Return the (x, y) coordinate for the center point of the cell that contains the specified text.  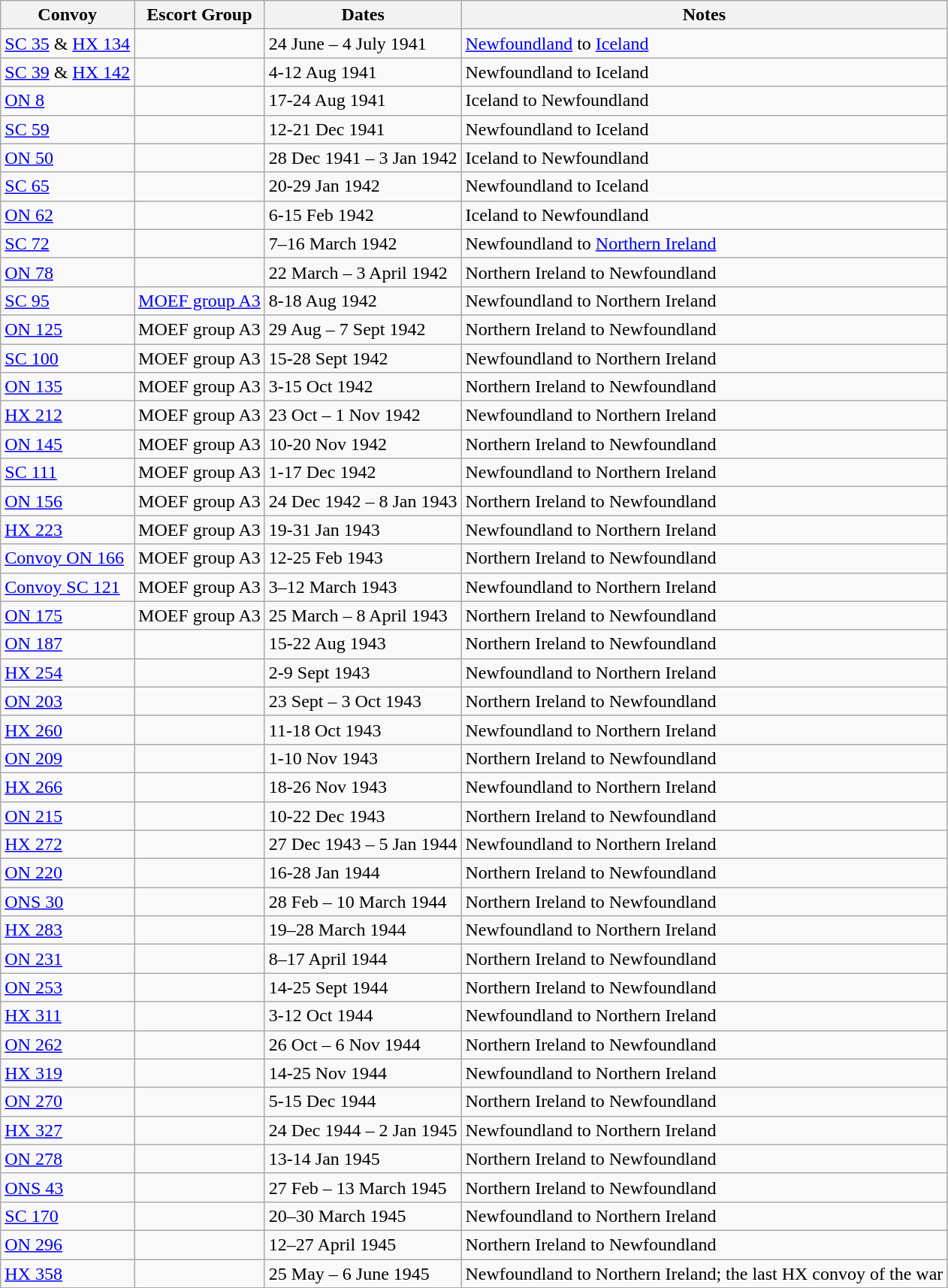
SC 39 & HX 142 (68, 72)
7–16 March 1942 (363, 243)
SC 35 & HX 134 (68, 44)
HX 319 (68, 1073)
24 Dec 1942 – 8 Jan 1943 (363, 501)
ON 220 (68, 873)
26 Oct – 6 Nov 1944 (363, 1045)
Convoy (68, 15)
18-26 Nov 1943 (363, 787)
ON 209 (68, 758)
2-9 Sept 1943 (363, 673)
1-17 Dec 1942 (363, 473)
3–12 March 1943 (363, 587)
20–30 March 1945 (363, 1216)
HX 327 (68, 1130)
15-22 Aug 1943 (363, 644)
ON 296 (68, 1244)
ON 78 (68, 272)
16-28 Jan 1944 (363, 873)
Notes (705, 15)
12-21 Dec 1941 (363, 129)
12–27 April 1945 (363, 1244)
HX 223 (68, 530)
12-25 Feb 1943 (363, 558)
15-28 Sept 1942 (363, 358)
SC 59 (68, 129)
20-29 Jan 1942 (363, 186)
ON 215 (68, 815)
HX 260 (68, 730)
3-15 Oct 1942 (363, 387)
ON 156 (68, 501)
Convoy SC 121 (68, 587)
8–17 April 1944 (363, 959)
1-10 Nov 1943 (363, 758)
SC 170 (68, 1216)
HX 212 (68, 416)
24 Dec 1944 – 2 Jan 1945 (363, 1130)
27 Feb – 13 March 1945 (363, 1187)
SC 111 (68, 473)
ONS 43 (68, 1187)
ON 270 (68, 1102)
HX 283 (68, 930)
Newfoundland to Northern Ireland; the last HX convoy of the war (705, 1274)
ON 203 (68, 701)
ONS 30 (68, 902)
HX 266 (68, 787)
28 Feb – 10 March 1944 (363, 902)
10-22 Dec 1943 (363, 815)
29 Aug – 7 Sept 1942 (363, 329)
ON 62 (68, 215)
23 Sept – 3 Oct 1943 (363, 701)
25 March – 8 April 1943 (363, 615)
ON 175 (68, 615)
SC 72 (68, 243)
23 Oct – 1 Nov 1942 (363, 416)
13-14 Jan 1945 (363, 1159)
ON 253 (68, 987)
ON 278 (68, 1159)
10-20 Nov 1942 (363, 444)
ON 50 (68, 158)
8-18 Aug 1942 (363, 301)
ON 187 (68, 644)
4-12 Aug 1941 (363, 72)
14-25 Sept 1944 (363, 987)
ON 145 (68, 444)
SC 95 (68, 301)
11-18 Oct 1943 (363, 730)
HX 358 (68, 1274)
ON 8 (68, 101)
Escort Group (200, 15)
6-15 Feb 1942 (363, 215)
ON 262 (68, 1045)
Dates (363, 15)
27 Dec 1943 – 5 Jan 1944 (363, 845)
24 June – 4 July 1941 (363, 44)
HX 254 (68, 673)
Convoy ON 166 (68, 558)
14-25 Nov 1944 (363, 1073)
28 Dec 1941 – 3 Jan 1942 (363, 158)
HX 272 (68, 845)
HX 311 (68, 1016)
17-24 Aug 1941 (363, 101)
5-15 Dec 1944 (363, 1102)
ON 135 (68, 387)
3-12 Oct 1944 (363, 1016)
22 March – 3 April 1942 (363, 272)
ON 125 (68, 329)
19–28 March 1944 (363, 930)
ON 231 (68, 959)
SC 65 (68, 186)
25 May – 6 June 1945 (363, 1274)
19-31 Jan 1943 (363, 530)
SC 100 (68, 358)
